Capture the cell that displays the provided text and extract its [X, Y] central coordinate. 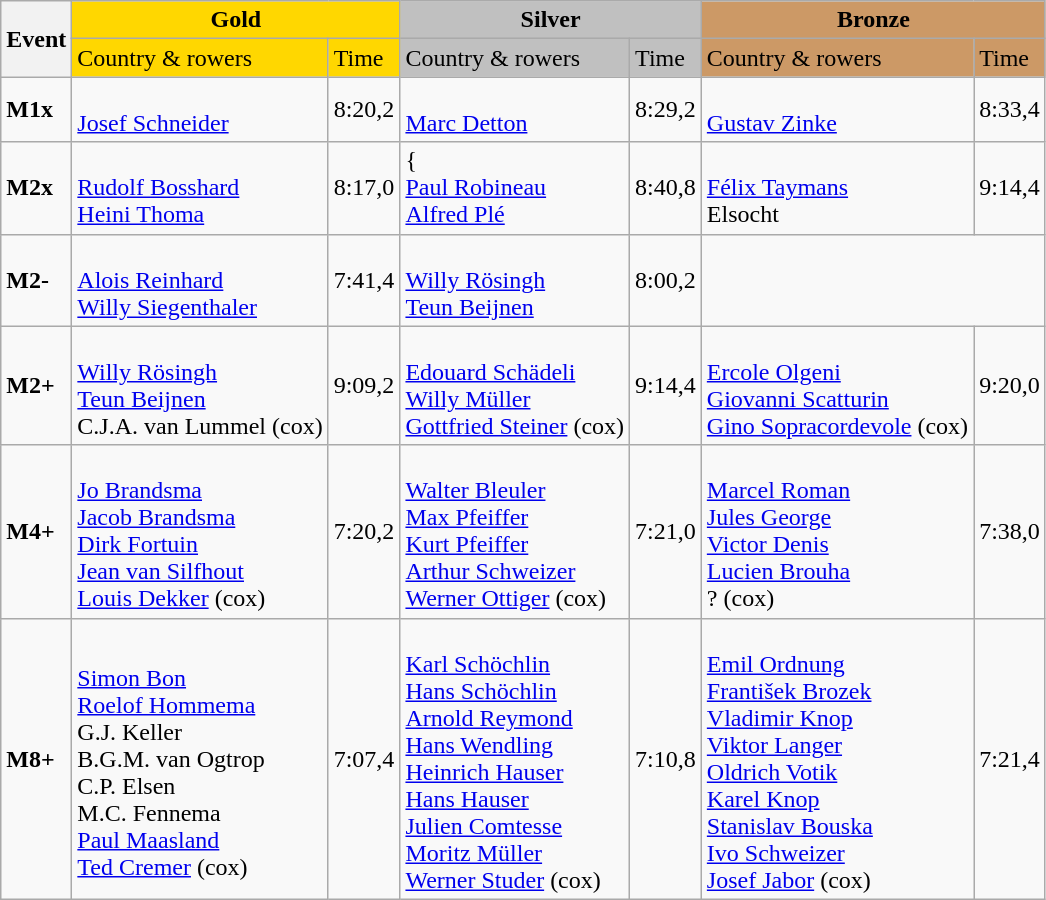
8:40,8 [666, 188]
Bronze [873, 20]
Gustav Zinke [837, 110]
{ Paul Robineau Alfred Plé [515, 188]
Karl Schöchlin Hans Schöchlin Arnold Reymond Hans Wendling Heinrich Hauser Hans Hauser Julien Comtesse Moritz Müller Werner Studer (cox) [515, 758]
7:41,4 [364, 280]
Félix Taymans Elsocht [837, 188]
M2x [36, 188]
7:38,0 [1010, 532]
7:07,4 [364, 758]
M8+ [36, 758]
Josef Schneider [200, 110]
9:20,0 [1010, 386]
8:29,2 [666, 110]
8:00,2 [666, 280]
8:20,2 [364, 110]
Willy Rösingh Teun Beijnen [515, 280]
Emil Ordnung František Brozek Vladimir Knop Viktor Langer Oldrich Votik Karel Knop Stanislav Bouska Ivo Schweizer Josef Jabor (cox) [837, 758]
Ercole Olgeni Giovanni Scatturin Gino Sopracordevole (cox) [837, 386]
Willy Rösingh Teun Beijnen C.J.A. van Lummel (cox) [200, 386]
M2+ [36, 386]
M4+ [36, 532]
7:20,2 [364, 532]
Gold [236, 20]
7:21,0 [666, 532]
Event [36, 39]
M2- [36, 280]
Marc Detton [515, 110]
8:33,4 [1010, 110]
9:09,2 [364, 386]
7:10,8 [666, 758]
Walter Bleuler Max Pfeiffer Kurt Pfeiffer Arthur Schweizer Werner Ottiger (cox) [515, 532]
Edouard Schädeli Willy Müller Gottfried Steiner (cox) [515, 386]
M1x [36, 110]
Simon Bon Roelof Hommema G.J. Keller B.G.M. van Ogtrop C.P. Elsen M.C. Fennema Paul Maasland Ted Cremer (cox) [200, 758]
8:17,0 [364, 188]
Alois Reinhard Willy Siegenthaler [200, 280]
Jo Brandsma Jacob Brandsma Dirk Fortuin Jean van Silfhout Louis Dekker (cox) [200, 532]
7:21,4 [1010, 758]
Marcel Roman Jules George Victor Denis Lucien Brouha ? (cox) [837, 532]
Silver [550, 20]
Rudolf Bosshard Heini Thoma [200, 188]
